Pinpoint the cell where the given text exists, returning its [X, Y] midpoint coordinate. 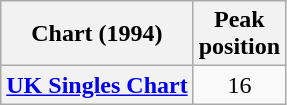
16 [239, 85]
UK Singles Chart [97, 85]
Peakposition [239, 34]
Chart (1994) [97, 34]
